Identify which cell holds the provided text, then report its [x, y] central coordinate. 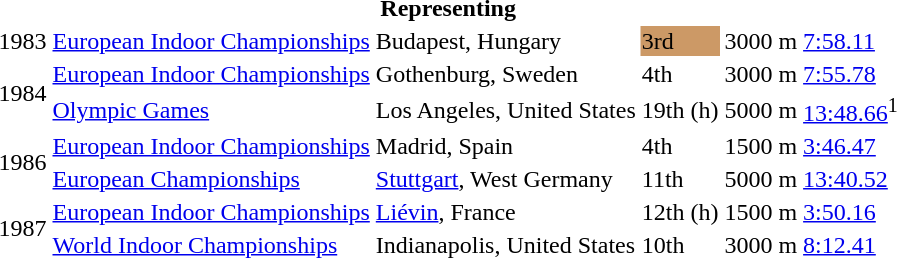
Budapest, Hungary [506, 41]
Gothenburg, Sweden [506, 74]
Liévin, France [506, 212]
Stuttgart, West Germany [506, 179]
12th (h) [680, 212]
3rd [680, 41]
Madrid, Spain [506, 146]
Los Angeles, United States [506, 110]
Olympic Games [211, 110]
11th [680, 179]
19th (h) [680, 110]
European Championships [211, 179]
